Locate the cell with the specified text and output its (x, y) center coordinate. 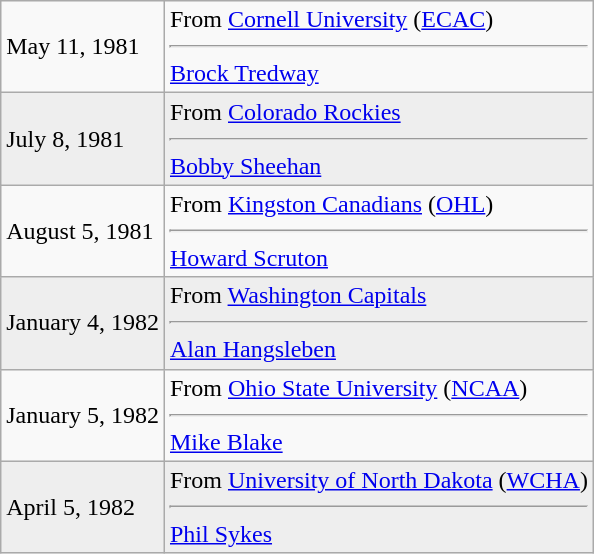
May 11, 1981 (83, 47)
July 8, 1981 (83, 139)
From Ohio State University (NCAA)Mike Blake (378, 415)
From Kingston Canadians (OHL)Howard Scruton (378, 231)
January 5, 1982 (83, 415)
From Colorado RockiesBobby Sheehan (378, 139)
August 5, 1981 (83, 231)
January 4, 1982 (83, 323)
From University of North Dakota (WCHA)Phil Sykes (378, 507)
From Washington CapitalsAlan Hangsleben (378, 323)
From Cornell University (ECAC)Brock Tredway (378, 47)
April 5, 1982 (83, 507)
